Provide the [X, Y] coordinate of the cell's center where the given text is located.  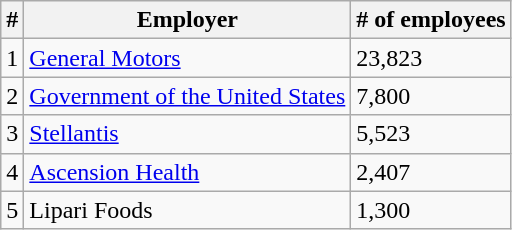
1,300 [431, 210]
4 [12, 172]
3 [12, 134]
2 [12, 96]
5 [12, 210]
# of employees [431, 20]
Lipari Foods [188, 210]
General Motors [188, 58]
Stellantis [188, 134]
7,800 [431, 96]
Government of the United States [188, 96]
Employer [188, 20]
5,523 [431, 134]
23,823 [431, 58]
# [12, 20]
1 [12, 58]
2,407 [431, 172]
Ascension Health [188, 172]
